Capture the cell that displays the provided text and extract its (X, Y) central coordinate. 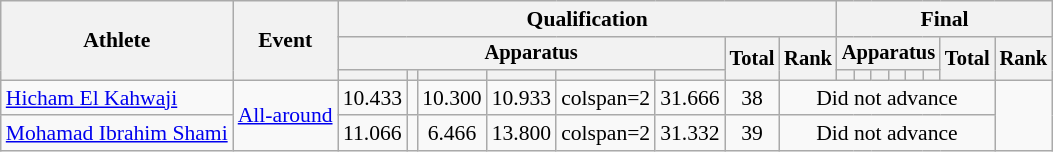
Qualification (588, 19)
10.433 (372, 98)
Final (944, 19)
31.332 (690, 134)
Athlete (117, 40)
31.666 (690, 98)
Hicham El Kahwaji (117, 98)
Event (286, 40)
10.933 (522, 98)
38 (752, 98)
11.066 (372, 134)
All-around (286, 116)
6.466 (452, 134)
13.800 (522, 134)
Mohamad Ibrahim Shami (117, 134)
39 (752, 134)
10.300 (452, 98)
